Extract the [x, y] coordinate from the center of the cell holding the provided text.  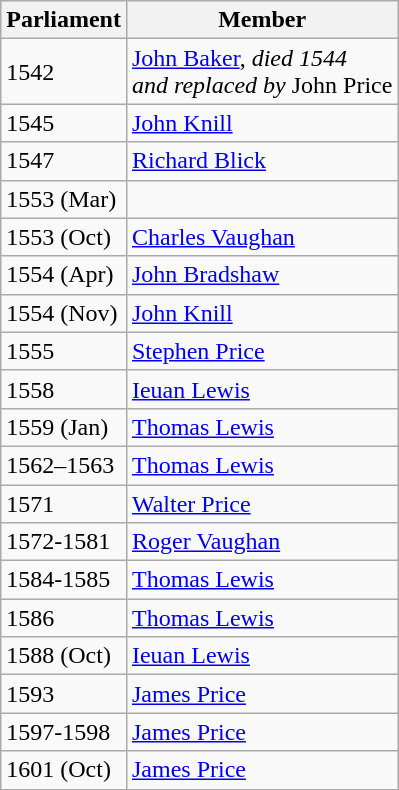
1588 (Oct) [64, 656]
1597-1598 [64, 732]
1547 [64, 161]
Parliament [64, 20]
1542 [64, 72]
1572-1581 [64, 542]
1584-1585 [64, 580]
Stephen Price [262, 351]
John Bradshaw [262, 275]
1553 (Mar) [64, 199]
1593 [64, 694]
1558 [64, 389]
1555 [64, 351]
1562–1563 [64, 465]
Charles Vaughan [262, 237]
1554 (Apr) [64, 275]
1553 (Oct) [64, 237]
John Baker, died 1544 and replaced by John Price [262, 72]
1559 (Jan) [64, 427]
Member [262, 20]
1545 [64, 123]
Richard Blick [262, 161]
1601 (Oct) [64, 770]
Walter Price [262, 503]
Roger Vaughan [262, 542]
1554 (Nov) [64, 313]
1586 [64, 618]
1571 [64, 503]
